Pinpoint the cell where the given text exists, returning its (x, y) midpoint coordinate. 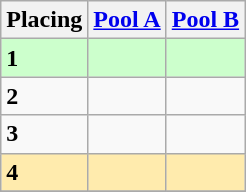
4 (44, 172)
Pool B (205, 20)
1 (44, 58)
3 (44, 134)
Pool A (127, 20)
Placing (44, 20)
2 (44, 96)
